Find where the given text appears and provide that cell's center as (X, Y) coordinate. 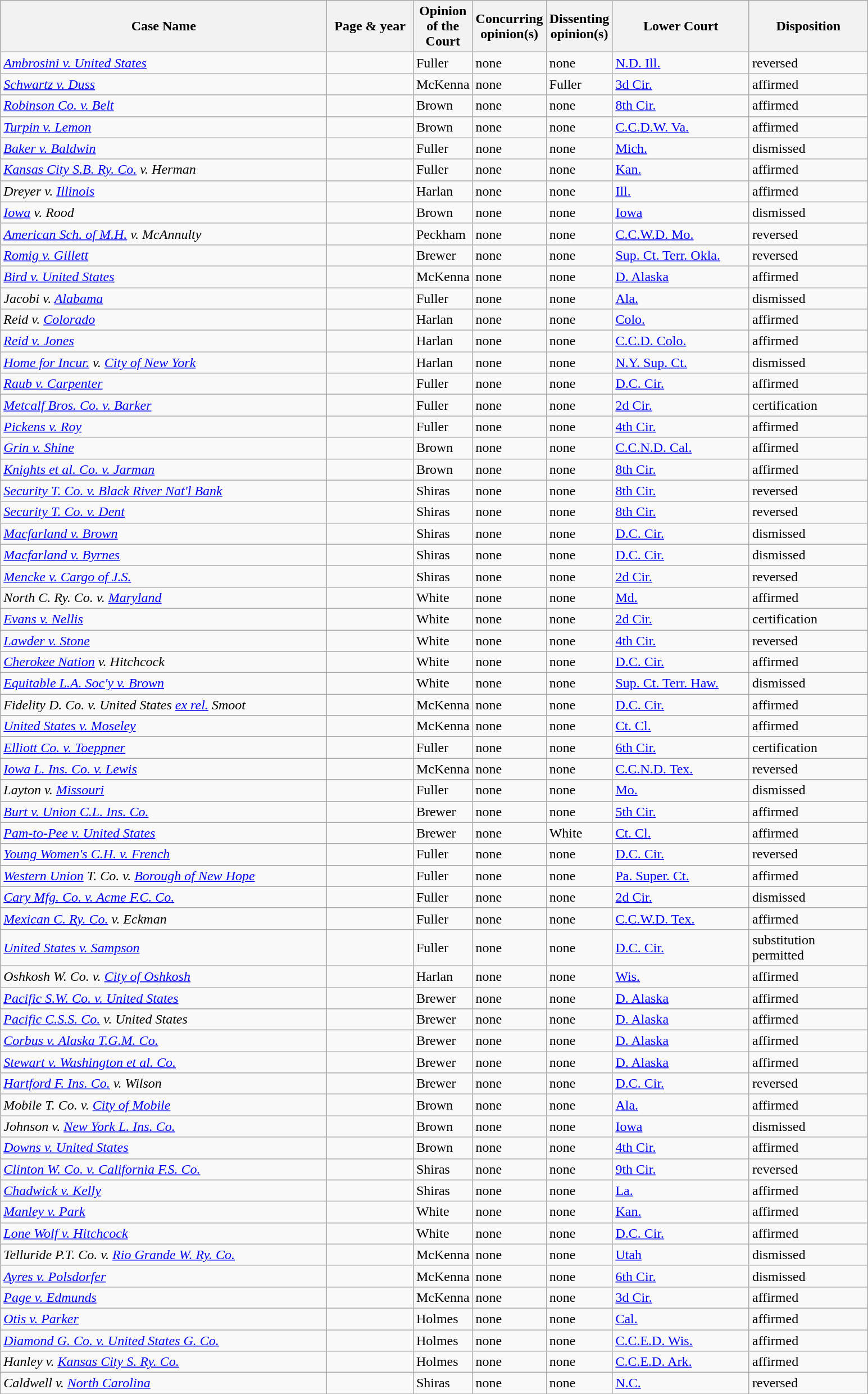
Diamond G. Co. v. United States G. Co. (164, 1341)
Lone Wolf v. Hitchcock (164, 1233)
Opinion of the Court (443, 26)
Iowa v. Rood (164, 212)
Downs v. United States (164, 1148)
Pa. Super. Ct. (681, 876)
C.C.D.W. Va. (681, 127)
Dissenting opinion(s) (579, 26)
C.C.D. Colo. (681, 341)
Hanley v. Kansas City S. Ry. Co. (164, 1362)
Telluride P.T. Co. v. Rio Grande W. Ry. Co. (164, 1255)
Cary Mfg. Co. v. Acme F.C. Co. (164, 897)
Macfarland v. Brown (164, 533)
La. (681, 1191)
Peckham (443, 234)
Romig v. Gillett (164, 255)
Layton v. Missouri (164, 790)
Kansas City S.B. Ry. Co. v. Herman (164, 170)
Security T. Co. v. Black River Nat'l Bank (164, 491)
Dreyer v. Illinois (164, 191)
Chadwick v. Kelly (164, 1191)
Johnson v. New York L. Ins. Co. (164, 1126)
C.C.N.D. Tex. (681, 769)
Sup. Ct. Terr. Okla. (681, 255)
Oshkosh W. Co. v. City of Oshkosh (164, 976)
Pacific S.W. Co. v. United States (164, 998)
C.C.N.D. Cal. (681, 448)
Ayres v. Polsdorfer (164, 1276)
Cherokee Nation v. Hitchcock (164, 662)
Reid v. Jones (164, 341)
Mobile T. Co. v. City of Mobile (164, 1105)
C.C.W.D. Mo. (681, 234)
N.C. (681, 1383)
C.C.W.D. Tex. (681, 918)
Robinson Co. v. Belt (164, 106)
Lower Court (681, 26)
Baker v. Baldwin (164, 148)
Mexican C. Ry. Co. v. Eckman (164, 918)
Schwartz v. Duss (164, 84)
Grin v. Shine (164, 448)
Ambrosini v. United States (164, 63)
Stewart v. Washington et al. Co. (164, 1062)
Caldwell v. North Carolina (164, 1383)
Bird v. United States (164, 277)
Raub v. Carpenter (164, 384)
Wis. (681, 976)
Equitable L.A. Soc'y v. Brown (164, 684)
Utah (681, 1255)
Pickens v. Roy (164, 427)
Mo. (681, 790)
Elliott Co. v. Toeppner (164, 748)
American Sch. of M.H. v. McAnnulty (164, 234)
Colo. (681, 320)
Lawder v. Stone (164, 640)
Mich. (681, 148)
Sup. Ct. Terr. Haw. (681, 684)
United States v. Sampson (164, 948)
Jacobi v. Alabama (164, 298)
Hartford F. Ins. Co. v. Wilson (164, 1084)
Concurring opinion(s) (509, 26)
Cal. (681, 1319)
substitution permitted (808, 948)
9th Cir. (681, 1169)
Clinton W. Co. v. California F.S. Co. (164, 1169)
Iowa L. Ins. Co. v. Lewis (164, 769)
Fidelity D. Co. v. United States ex rel. Smoot (164, 705)
Security T. Co. v. Dent (164, 512)
C.C.E.D. Wis. (681, 1341)
C.C.E.D. Ark. (681, 1362)
Pacific C.S.S. Co. v. United States (164, 1020)
N.Y. Sup. Ct. (681, 363)
Metcalf Bros. Co. v. Barker (164, 405)
Disposition (808, 26)
Western Union T. Co. v. Borough of New Hope (164, 876)
Young Women's C.H. v. French (164, 854)
5th Cir. (681, 812)
Evans v. Nellis (164, 619)
Case Name (164, 26)
Turpin v. Lemon (164, 127)
Page & year (370, 26)
Home for Incur. v. City of New York (164, 363)
Macfarland v. Byrnes (164, 555)
Otis v. Parker (164, 1319)
Page v. Edmunds (164, 1297)
Corbus v. Alaska T.G.M. Co. (164, 1041)
N.D. Ill. (681, 63)
Manley v. Park (164, 1212)
Md. (681, 598)
Reid v. Colorado (164, 320)
Mencke v. Cargo of J.S. (164, 576)
North C. Ry. Co. v. Maryland (164, 598)
United States v. Moseley (164, 726)
Ill. (681, 191)
Burt v. Union C.L. Ins. Co. (164, 812)
Knights et al. Co. v. Jarman (164, 469)
Pam-to-Pee v. United States (164, 833)
